For the text-containing cell, return its midpoint in [x, y] coordinate format. 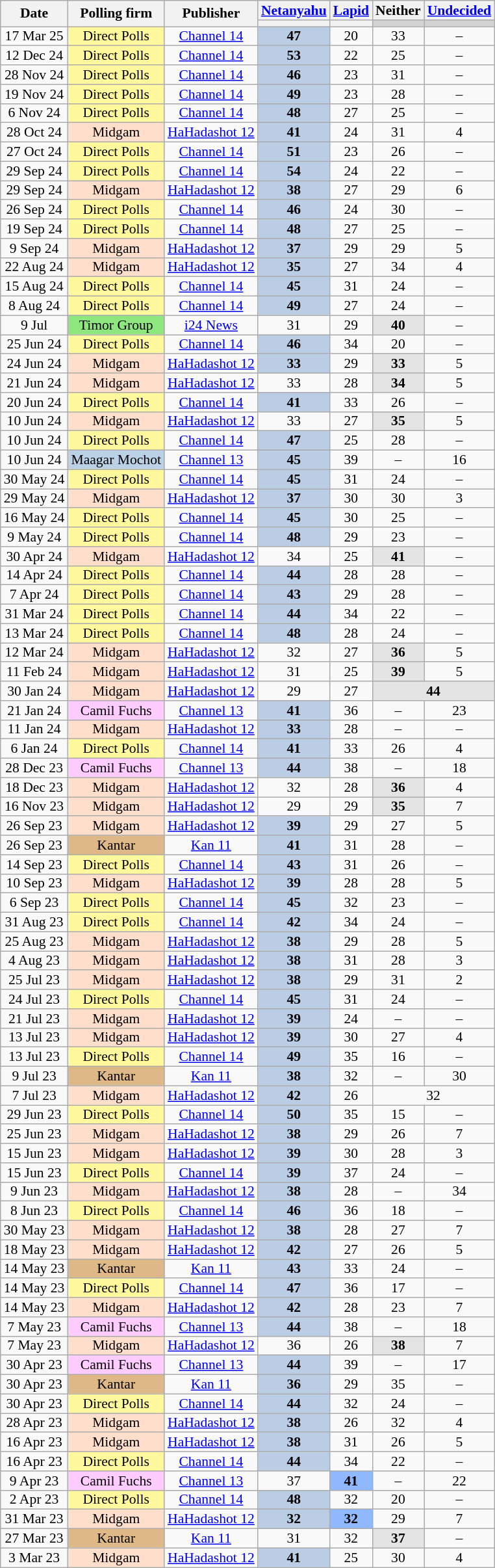
Polling firm [116, 14]
4 Aug 23 [34, 961]
21 Jul 23 [34, 1019]
Date [34, 14]
10 Sep 23 [34, 883]
12 Dec 24 [34, 56]
Undecided [459, 10]
9 Sep 24 [34, 248]
6 [459, 190]
19 Sep 24 [34, 229]
9 Apr 23 [34, 1481]
2 [459, 980]
28 Nov 24 [34, 75]
13 Mar 24 [34, 633]
Timor Group [116, 325]
51 [294, 152]
28 Apr 23 [34, 1423]
15 Aug 24 [34, 287]
Lapid [351, 10]
22 Aug 24 [34, 267]
8 Jun 23 [34, 1211]
31 Mar 23 [34, 1519]
i24 News [211, 325]
21 Jan 24 [34, 711]
20 Jun 24 [34, 402]
6 Nov 24 [34, 113]
24 Jun 24 [34, 364]
21 Jun 24 [34, 383]
30 May 23 [34, 1231]
12 Mar 24 [34, 653]
Maagar Mochot [116, 460]
31 Mar 24 [34, 614]
Neither [398, 10]
9 May 24 [34, 537]
16 May 24 [34, 518]
11 Jan 24 [34, 729]
25 Jun 24 [34, 345]
17 Mar 25 [34, 36]
40 [398, 325]
53 [294, 56]
7 Jul 23 [34, 1095]
11 Feb 24 [34, 672]
29 May 24 [34, 499]
8 Aug 24 [34, 306]
9 Jul 23 [34, 1077]
9 Jul [34, 325]
24 Jul 23 [34, 999]
26 Sep 24 [34, 210]
18 Dec 23 [34, 787]
Netanyahu [294, 10]
50 [294, 1115]
Publisher [211, 14]
28 Oct 24 [34, 133]
25 Jul 23 [34, 980]
31 Aug 23 [34, 922]
19 Nov 24 [34, 94]
9 Jun 23 [34, 1192]
30 Jan 24 [34, 691]
30 May 24 [34, 479]
6 Jan 24 [34, 749]
27 Mar 23 [34, 1539]
2 Apr 23 [34, 1500]
16 Nov 23 [34, 807]
28 Dec 23 [34, 768]
54 [294, 171]
25 Aug 23 [34, 941]
27 Oct 24 [34, 152]
15 [398, 1115]
6 Sep 23 [34, 903]
3 Mar 23 [34, 1558]
30 Apr 24 [34, 556]
18 May 23 [34, 1249]
29 Jun 23 [34, 1115]
25 Jun 23 [34, 1134]
14 Apr 24 [34, 575]
7 Apr 24 [34, 595]
14 Sep 23 [34, 865]
